Search for the cell housing the specified text and yield its [x, y] center coordinate. 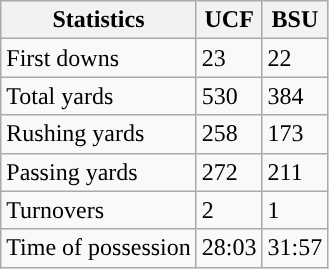
258 [229, 134]
BSU [295, 20]
211 [295, 172]
UCF [229, 20]
Statistics [99, 20]
Rushing yards [99, 134]
Turnovers [99, 210]
23 [229, 58]
1 [295, 210]
2 [229, 210]
Total yards [99, 96]
272 [229, 172]
22 [295, 58]
Passing yards [99, 172]
31:57 [295, 248]
530 [229, 96]
384 [295, 96]
173 [295, 134]
Time of possession [99, 248]
First downs [99, 58]
28:03 [229, 248]
